Scan for the cell matching the given text and deliver its (x, y) coordinate at center. 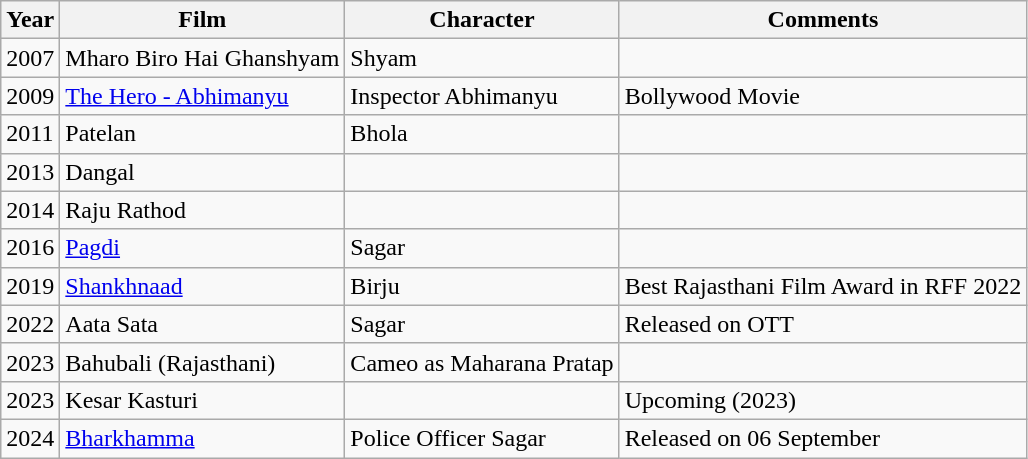
2024 (30, 438)
Mharo Biro Hai Ghanshyam (202, 58)
Cameo as Maharana Pratap (482, 362)
Bahubali (Rajasthani) (202, 362)
Shankhnaad (202, 286)
2011 (30, 134)
Kesar Kasturi (202, 400)
Raju Rathod (202, 210)
Bollywood Movie (823, 96)
2014 (30, 210)
Dangal (202, 172)
The Hero - Abhimanyu (202, 96)
Upcoming (2023) (823, 400)
Comments (823, 20)
Bharkhamma (202, 438)
Inspector Abhimanyu (482, 96)
Year (30, 20)
Pagdi (202, 248)
Police Officer Sagar (482, 438)
Birju (482, 286)
2022 (30, 324)
2019 (30, 286)
2007 (30, 58)
Shyam (482, 58)
Bhola (482, 134)
2016 (30, 248)
Film (202, 20)
Character (482, 20)
Aata Sata (202, 324)
2013 (30, 172)
Released on OTT (823, 324)
Patelan (202, 134)
2009 (30, 96)
Released on 06 September (823, 438)
Best Rajasthani Film Award in RFF 2022 (823, 286)
